Pinpoint the cell where the given text exists, returning its (X, Y) midpoint coordinate. 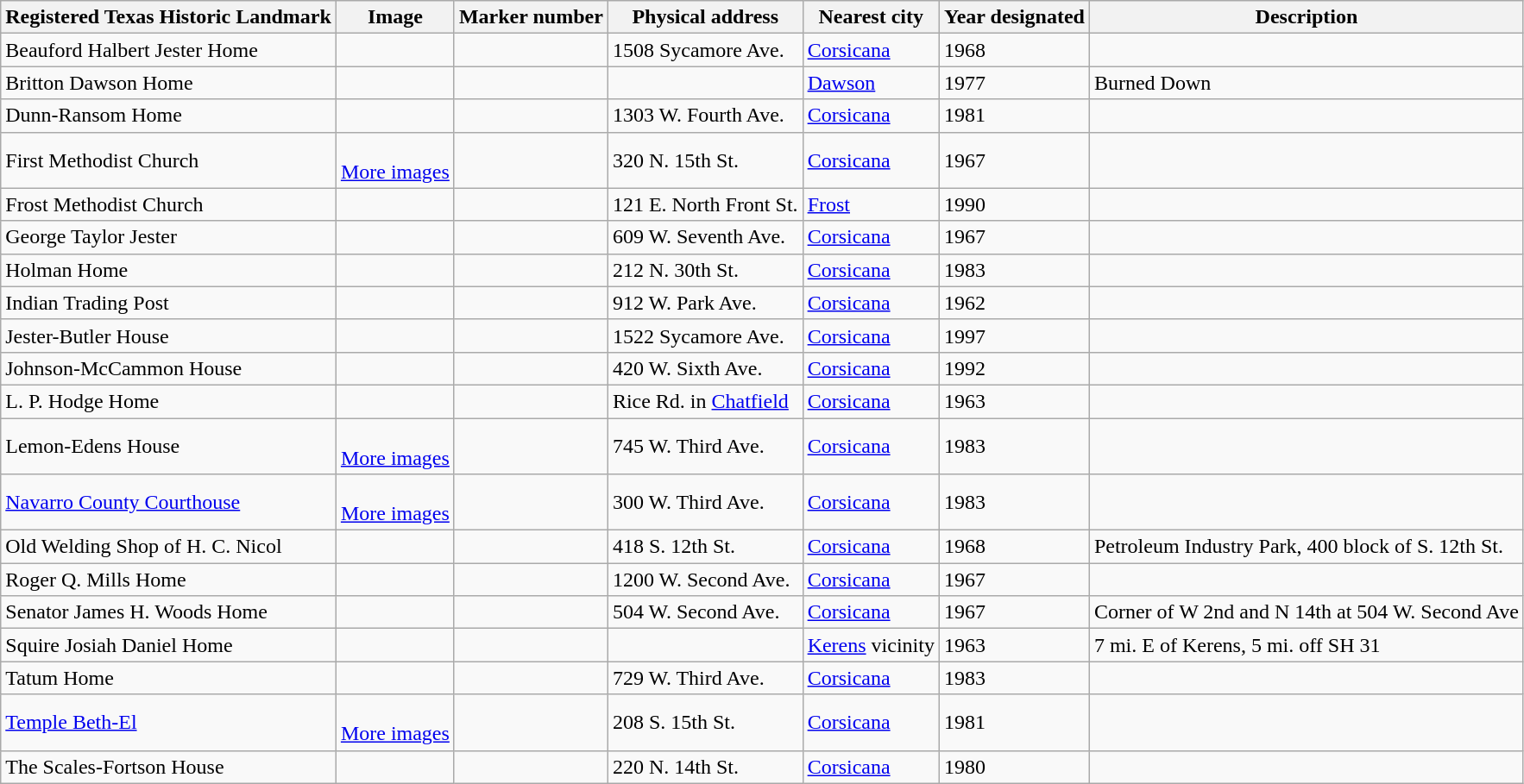
504 W. Second Ave. (705, 612)
First Methodist Church (169, 160)
Dawson (871, 83)
L. P. Hodge Home (169, 401)
418 S. 12th St. (705, 547)
Marker number (531, 17)
320 N. 15th St. (705, 160)
1992 (1014, 368)
Year designated (1014, 17)
Corner of W 2nd and N 14th at 504 W. Second Ave (1307, 612)
Beauford Halbert Jester Home (169, 50)
Britton Dawson Home (169, 83)
Tatum Home (169, 678)
Johnson-McCammon House (169, 368)
Frost Methodist Church (169, 204)
208 S. 15th St. (705, 723)
609 W. Seventh Ave. (705, 237)
1990 (1014, 204)
1522 Sycamore Ave. (705, 336)
Frost (871, 204)
Navarro County Courthouse (169, 502)
The Scales-Fortson House (169, 767)
Jester-Butler House (169, 336)
Lemon-Edens House (169, 445)
Registered Texas Historic Landmark (169, 17)
745 W. Third Ave. (705, 445)
Holman Home (169, 270)
Senator James H. Woods Home (169, 612)
Squire Josiah Daniel Home (169, 645)
Physical address (705, 17)
Rice Rd. in Chatfield (705, 401)
121 E. North Front St. (705, 204)
7 mi. E of Kerens, 5 mi. off SH 31 (1307, 645)
George Taylor Jester (169, 237)
1980 (1014, 767)
Roger Q. Mills Home (169, 580)
1200 W. Second Ave. (705, 580)
Dunn-Ransom Home (169, 116)
Indian Trading Post (169, 303)
300 W. Third Ave. (705, 502)
Nearest city (871, 17)
Description (1307, 17)
Kerens vicinity (871, 645)
420 W. Sixth Ave. (705, 368)
Old Welding Shop of H. C. Nicol (169, 547)
1508 Sycamore Ave. (705, 50)
1303 W. Fourth Ave. (705, 116)
212 N. 30th St. (705, 270)
Image (395, 17)
1997 (1014, 336)
1977 (1014, 83)
729 W. Third Ave. (705, 678)
220 N. 14th St. (705, 767)
1962 (1014, 303)
Burned Down (1307, 83)
Petroleum Industry Park, 400 block of S. 12th St. (1307, 547)
912 W. Park Ave. (705, 303)
Temple Beth-El (169, 723)
